Provide the [x, y] coordinate of the cell's center where the given text is located.  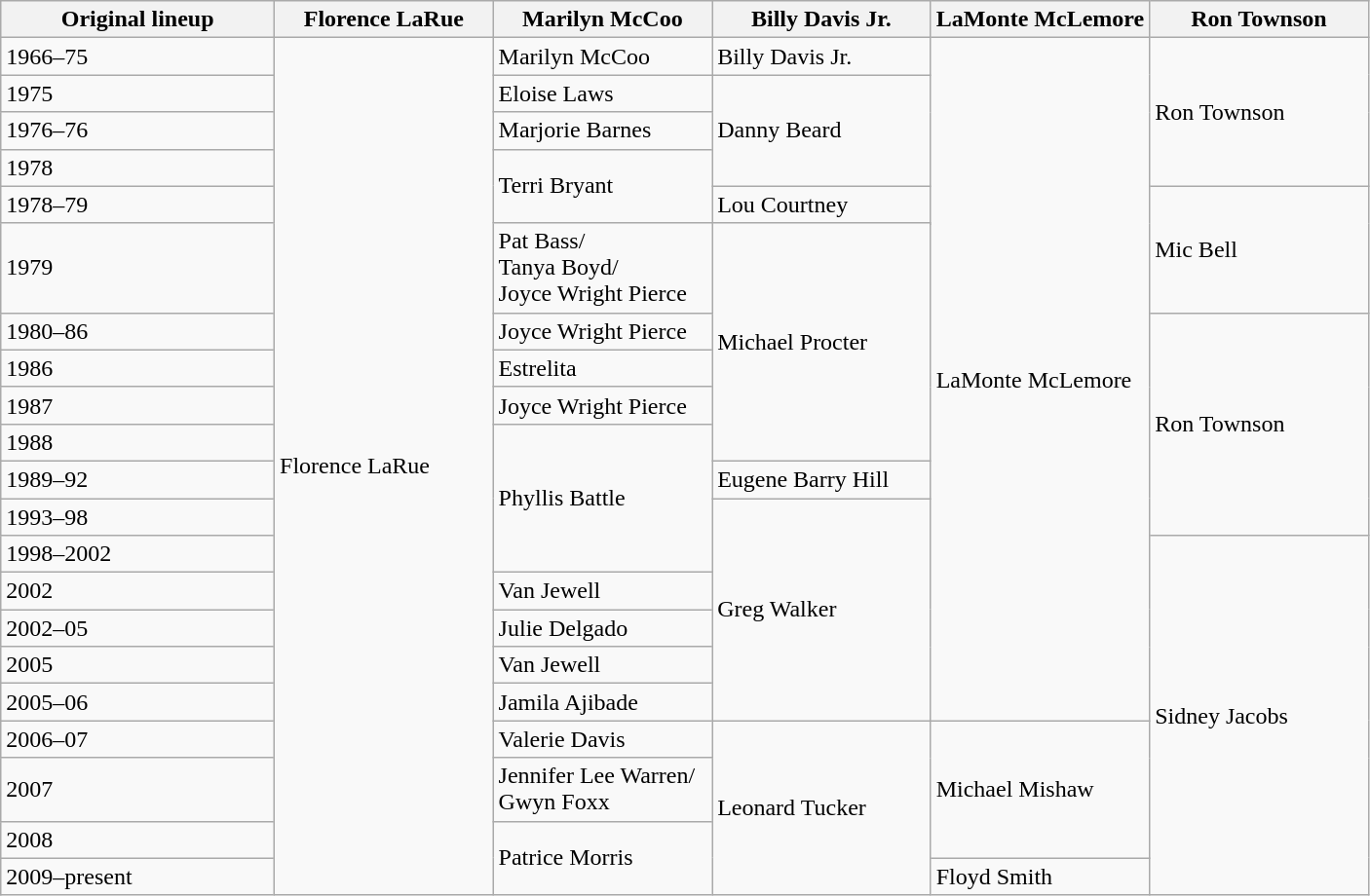
2009–present [138, 877]
Valerie Davis [602, 739]
Estrelita [602, 368]
2006–07 [138, 739]
1998–2002 [138, 554]
Michael Procter [822, 342]
1980–86 [138, 331]
Mic Bell [1259, 249]
1989–92 [138, 479]
2007 [138, 789]
1987 [138, 405]
Pat Bass/Tanya Boyd/Joyce Wright Pierce [602, 268]
1978–79 [138, 205]
Patrice Morris [602, 858]
2008 [138, 840]
1976–76 [138, 131]
Jamila Ajibade [602, 702]
1986 [138, 368]
1966–75 [138, 56]
1975 [138, 93]
Original lineup [138, 19]
1978 [138, 168]
Eugene Barry Hill [822, 479]
2002–05 [138, 628]
1988 [138, 442]
2005–06 [138, 702]
Marjorie Barnes [602, 131]
Julie Delgado [602, 628]
Danny Beard [822, 131]
Michael Mishaw [1041, 789]
Lou Courtney [822, 205]
Phyllis Battle [602, 498]
Greg Walker [822, 610]
1993–98 [138, 517]
2002 [138, 591]
1979 [138, 268]
Jennifer Lee Warren/Gwyn Foxx [602, 789]
2005 [138, 665]
Terri Bryant [602, 186]
Floyd Smith [1041, 877]
Sidney Jacobs [1259, 716]
Leonard Tucker [822, 808]
Eloise Laws [602, 93]
